From the cell containing the given text, extract its center point as [x, y] coordinate. 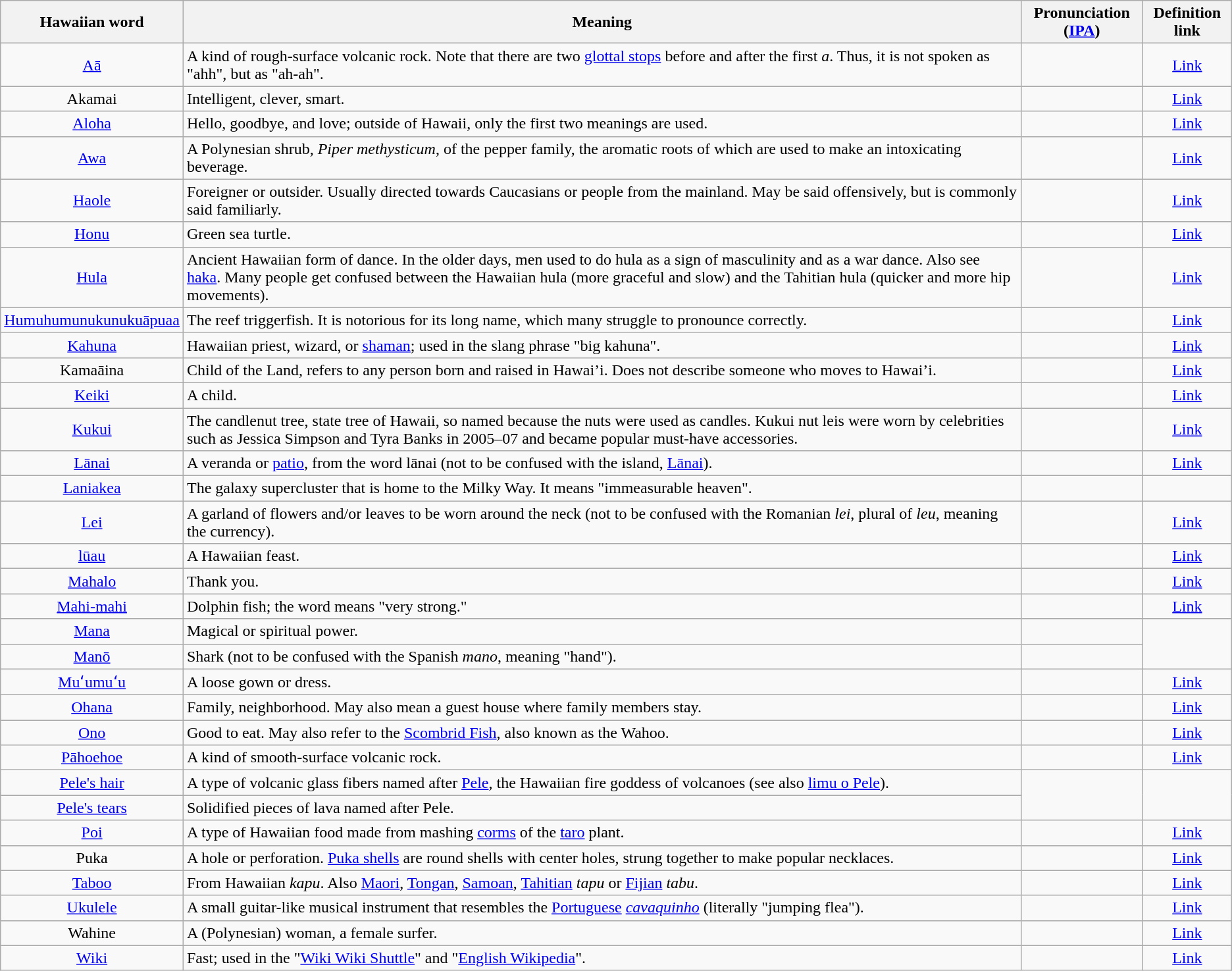
Pronunciation (IPA) [1082, 22]
Muʻumuʻu [92, 682]
From Hawaiian kapu. Also Maori, Tongan, Samoan, Tahitian tapu or Fijian tabu. [602, 883]
A small guitar-like musical instrument that resembles the Portuguese cavaquinho (literally "jumping flea"). [602, 908]
A loose gown or dress. [602, 682]
Magical or spiritual power. [602, 631]
Awa [92, 158]
The reef triggerfish. It is notorious for its long name, which many struggle to pronounce correctly. [602, 320]
Hello, goodbye, and love; outside of Hawaii, only the first two meanings are used. [602, 124]
A garland of flowers and/or leaves to be worn around the neck (not to be confused with the Romanian lei, plural of leu, meaning the currency). [602, 523]
Ohana [92, 708]
Mahalo [92, 581]
lūau [92, 556]
A type of Hawaiian food made from mashing corms of the taro plant. [602, 833]
Taboo [92, 883]
A hole or perforation. Puka shells are round shells with center holes, strung together to make popular necklaces. [602, 858]
Lei [92, 523]
A veranda or patio, from the word lānai (not to be confused with the island, Lānai). [602, 463]
Green sea turtle. [602, 234]
The galaxy supercluster that is home to the Milky Way. It means "immeasurable heaven". [602, 488]
Keiki [92, 395]
A kind of smooth-surface volcanic rock. [602, 758]
Shark (not to be confused with the Spanish mano, meaning "hand"). [602, 656]
A Polynesian shrub, Piper methysticum, of the pepper family, the aromatic roots of which are used to make an intoxicating beverage. [602, 158]
A type of volcanic glass fibers named after Pele, the Hawaiian fire goddess of volcanoes (see also limu o Pele). [602, 783]
Intelligent, clever, smart. [602, 99]
Kamaāina [92, 370]
Haole [92, 200]
Hawaiian priest, wizard, or shaman; used in the slang phrase "big kahuna". [602, 345]
Foreigner or outsider. Usually directed towards Caucasians or people from the mainland. May be said offensively, but is commonly said familiarly. [602, 200]
Family, neighborhood. May also mean a guest house where family members stay. [602, 708]
Wiki [92, 958]
Wahine [92, 933]
Hawaiian word [92, 22]
Meaning [602, 22]
Lānai [92, 463]
Fast; used in the "Wiki Wiki Shuttle" and "English Wikipedia". [602, 958]
Hula [92, 277]
Mana [92, 631]
Pele's tears [92, 808]
Honu [92, 234]
Dolphin fish; the word means "very strong." [602, 606]
Aloha [92, 124]
Humuhumunukunukuāpuaa [92, 320]
Pāhoehoe [92, 758]
A (Polynesian) woman, a female surfer. [602, 933]
Poi [92, 833]
Laniakea [92, 488]
Kahuna [92, 345]
Manō [92, 656]
Puka [92, 858]
Good to eat. May also refer to the Scombrid Fish, also known as the Wahoo. [602, 733]
A child. [602, 395]
Aā [92, 65]
Akamai [92, 99]
Pele's hair [92, 783]
Thank you. [602, 581]
Solidified pieces of lava named after Pele. [602, 808]
Child of the Land, refers to any person born and raised in Hawai’i. Does not describe someone who moves to Hawai’i. [602, 370]
A Hawaiian feast. [602, 556]
Ono [92, 733]
Mahi-mahi [92, 606]
Kukui [92, 429]
Definition link [1187, 22]
Ukulele [92, 908]
